Extract the [X, Y] coordinate from the center of the cell holding the provided text.  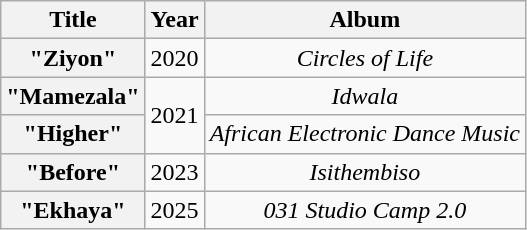
2021 [174, 115]
"Before" [73, 172]
Isithembiso [364, 172]
"Mamezala" [73, 96]
031 Studio Camp 2.0 [364, 210]
Idwala [364, 96]
2025 [174, 210]
"Ekhaya" [73, 210]
African Electronic Dance Music [364, 134]
Title [73, 20]
"Higher" [73, 134]
Circles of Life [364, 58]
2023 [174, 172]
Year [174, 20]
"Ziyon" [73, 58]
2020 [174, 58]
Album [364, 20]
